Detect which cell encompasses the target text, then output its [X, Y] center coordinate. 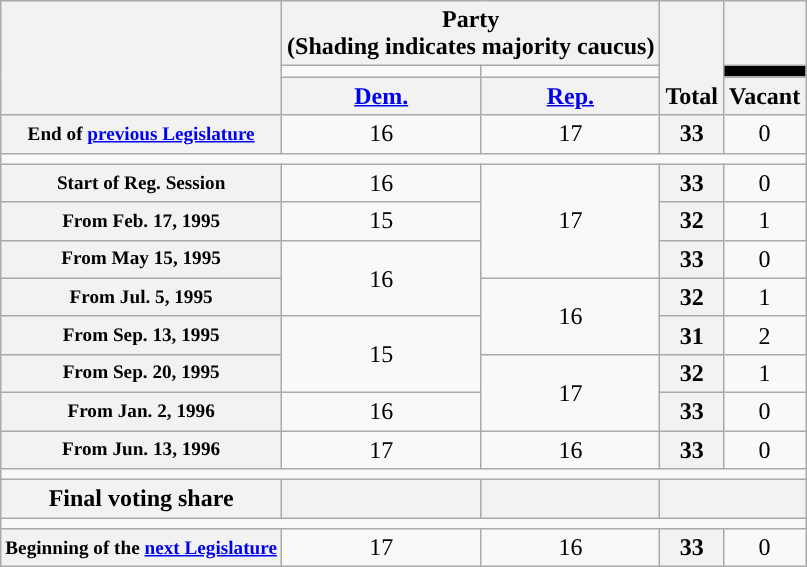
From Sep. 20, 1995 [142, 373]
Final voting share [142, 499]
31 [692, 335]
Start of Reg. Session [142, 183]
Dem. [382, 96]
Party (Shading indicates majority caucus) [471, 34]
From Feb. 17, 1995 [142, 221]
Total [692, 58]
End of previous Legislature [142, 134]
From Sep. 13, 1995 [142, 335]
2 [764, 335]
From May 15, 1995 [142, 259]
From Jul. 5, 1995 [142, 297]
Rep. [570, 96]
Vacant [764, 96]
From Jan. 2, 1996 [142, 411]
Beginning of the next Legislature [142, 548]
From Jun. 13, 1996 [142, 449]
